Search for the cell housing the specified text and yield its (x, y) center coordinate. 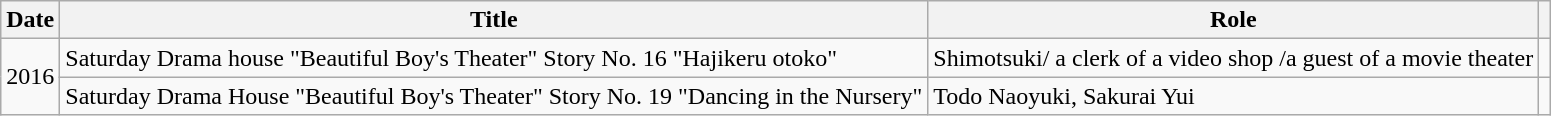
Saturday Drama House "Beautiful Boy's Theater" Story No. 19 "Dancing in the Nursery" (494, 96)
Saturday Drama house "Beautiful Boy's Theater" Story No. 16 "Hajikeru otoko" (494, 58)
2016 (30, 77)
Title (494, 20)
Todo Naoyuki, Sakurai Yui (1234, 96)
Role (1234, 20)
Shimotsuki/ a clerk of a video shop /a guest of a movie theater (1234, 58)
Date (30, 20)
